Pinpoint the cell where the given text exists, returning its [X, Y] midpoint coordinate. 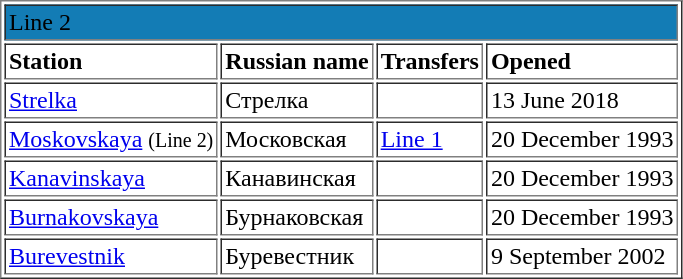
Strelka [110, 100]
Burevestnik [110, 256]
Стрелка [297, 100]
Station [110, 62]
Канавинская [297, 178]
Line 2 [340, 22]
13 June 2018 [582, 100]
Burnakovskaya [110, 218]
Line 1 [430, 140]
Transfers [430, 62]
Kanavinskaya [110, 178]
9 September 2002 [582, 256]
Буревестник [297, 256]
Russian name [297, 62]
Moskovskaya (Line 2) [110, 140]
Бурнаковская [297, 218]
Opened [582, 62]
Московская [297, 140]
